For the text-containing cell, return its midpoint in (x, y) coordinate format. 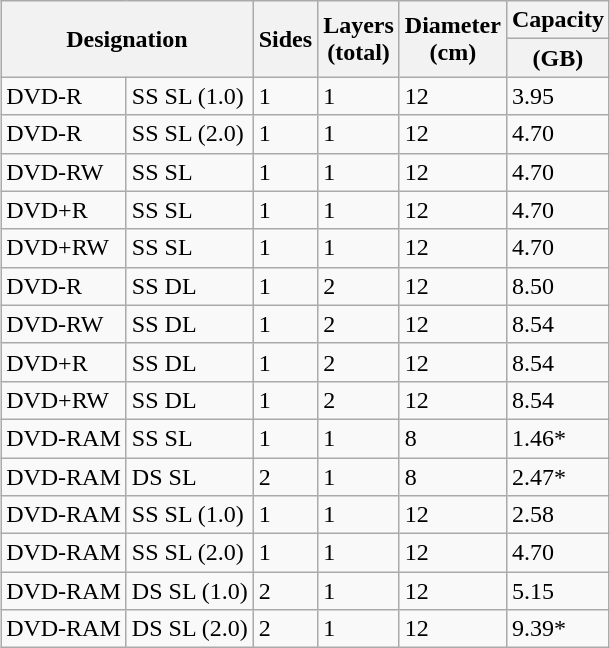
8.50 (558, 286)
3.95 (558, 96)
DS SL (1.0) (190, 591)
Sides (285, 39)
2.58 (558, 515)
Designation (128, 39)
DS SL (2.0) (190, 629)
Layers(total) (359, 39)
9.39* (558, 629)
(GB) (558, 58)
DS SL (190, 477)
Capacity (558, 20)
2.47* (558, 477)
5.15 (558, 591)
Diameter(cm) (452, 39)
1.46* (558, 438)
